Identify which cell holds the provided text, then report its (x, y) central coordinate. 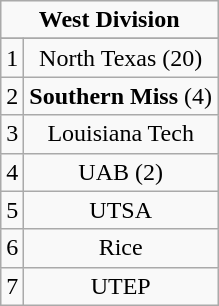
Southern Miss (4) (121, 96)
5 (12, 210)
6 (12, 248)
Louisiana Tech (121, 134)
Rice (121, 248)
7 (12, 286)
1 (12, 58)
UTEP (121, 286)
UAB (2) (121, 172)
West Division (110, 20)
North Texas (20) (121, 58)
UTSA (121, 210)
4 (12, 172)
2 (12, 96)
3 (12, 134)
